Detect which cell encompasses the target text, then output its (x, y) center coordinate. 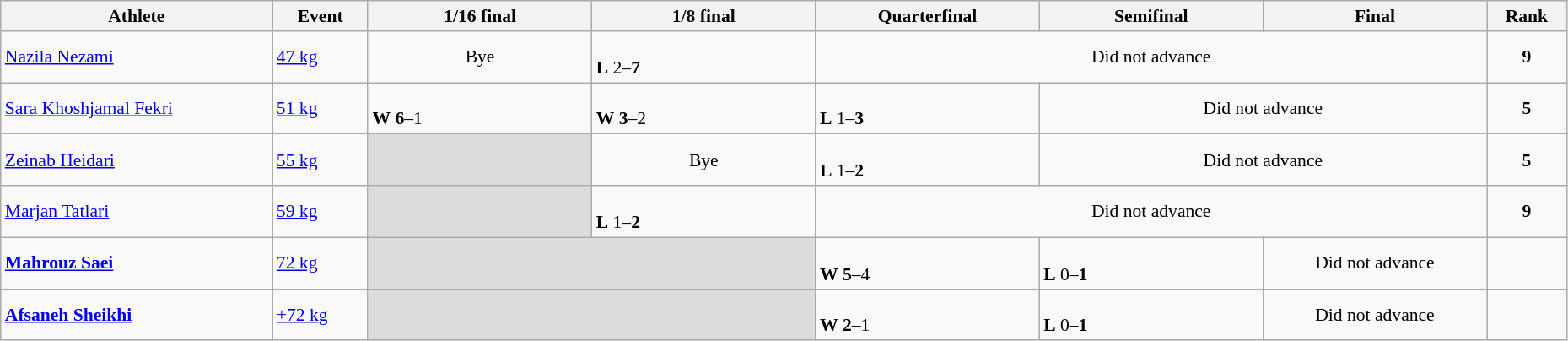
51 kg (321, 108)
Mahrouz Saei (137, 263)
Marjan Tatlari (137, 211)
Afsaneh Sheikhi (137, 314)
W 5–4 (928, 263)
Final (1375, 16)
W 6–1 (479, 108)
Rank (1527, 16)
Quarterfinal (928, 16)
Semifinal (1150, 16)
Nazila Nezami (137, 57)
55 kg (321, 160)
47 kg (321, 57)
+72 kg (321, 314)
W 3–2 (703, 108)
1/16 final (479, 16)
Sara Khoshjamal Fekri (137, 108)
1/8 final (703, 16)
72 kg (321, 263)
L 1–3 (928, 108)
59 kg (321, 211)
Zeinab Heidari (137, 160)
Event (321, 16)
W 2–1 (928, 314)
Athlete (137, 16)
L 2–7 (703, 57)
